Provide the (x, y) coordinate of the cell's center where the given text is located.  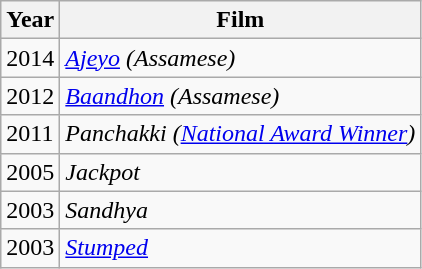
2011 (30, 134)
Ajeyo (Assamese) (240, 58)
Jackpot (240, 172)
Panchakki (National Award Winner) (240, 134)
Baandhon (Assamese) (240, 96)
Stumped (240, 248)
Year (30, 20)
Sandhya (240, 210)
2005 (30, 172)
2012 (30, 96)
Film (240, 20)
2014 (30, 58)
